From the cell containing the given text, extract its center point as (x, y) coordinate. 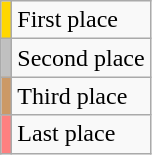
Third place (81, 96)
First place (81, 20)
Last place (81, 134)
Second place (81, 58)
